Locate the cell with the specified text and output its [X, Y] center coordinate. 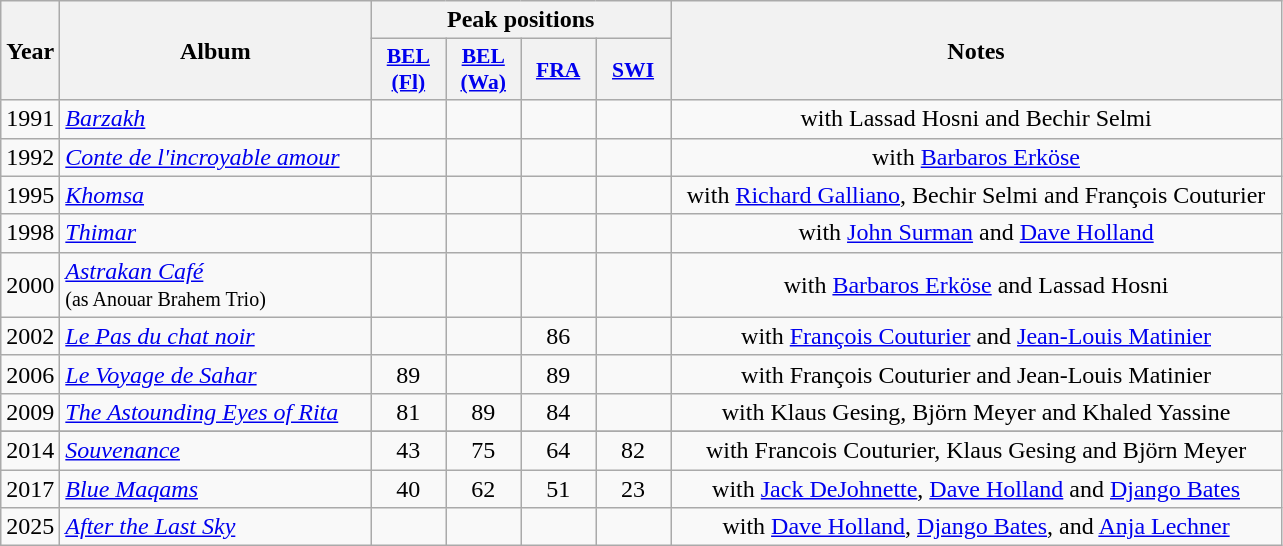
with Barbaros Erköse and Lassad Hosni [976, 284]
2006 [30, 374]
Khomsa [216, 195]
Conte de l'incroyable amour [216, 157]
2002 [30, 336]
75 [484, 450]
2000 [30, 284]
2017 [30, 489]
64 [558, 450]
After the Last Sky [216, 527]
SWI [634, 70]
Barzakh [216, 119]
Year [30, 50]
BEL (Fl) [408, 70]
Notes [976, 50]
Thimar [216, 233]
2014 [30, 450]
2025 [30, 527]
62 [484, 489]
40 [408, 489]
51 [558, 489]
Album [216, 50]
with John Surman and Dave Holland [976, 233]
Astrakan Café(as Anouar Brahem Trio) [216, 284]
with Barbaros Erköse [976, 157]
82 [634, 450]
FRA [558, 70]
Le Pas du chat noir [216, 336]
81 [408, 412]
with Jack DeJohnette, Dave Holland and Django Bates [976, 489]
1995 [30, 195]
with Lassad Hosni and Bechir Selmi [976, 119]
1991 [30, 119]
Souvenance [216, 450]
with Richard Galliano, Bechir Selmi and François Couturier [976, 195]
43 [408, 450]
with Klaus Gesing, Björn Meyer and Khaled Yassine [976, 412]
84 [558, 412]
23 [634, 489]
with Dave Holland, Django Bates, and Anja Lechner [976, 527]
Peak positions [521, 20]
1998 [30, 233]
The Astounding Eyes of Rita [216, 412]
1992 [30, 157]
with Francois Couturier, Klaus Gesing and Björn Meyer [976, 450]
86 [558, 336]
Blue Maqams [216, 489]
Le Voyage de Sahar [216, 374]
BEL (Wa) [484, 70]
2009 [30, 412]
